Find where the given text appears and provide that cell's center as (X, Y) coordinate. 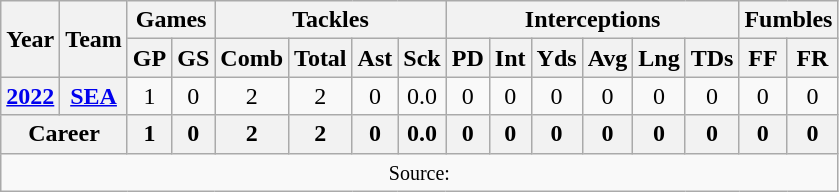
Comb (252, 58)
Int (510, 58)
2022 (30, 96)
Tackles (330, 20)
Lng (659, 58)
Team (94, 39)
Source: (420, 172)
Interceptions (592, 20)
Avg (608, 58)
PD (468, 58)
Yds (556, 58)
FF (763, 58)
Year (30, 39)
GP (149, 58)
GS (194, 58)
FR (812, 58)
Games (170, 20)
Career (64, 134)
Fumbles (788, 20)
Sck (422, 58)
TDs (712, 58)
Ast (375, 58)
Total (321, 58)
SEA (94, 96)
